Locate the cell with the specified text and output its (x, y) center coordinate. 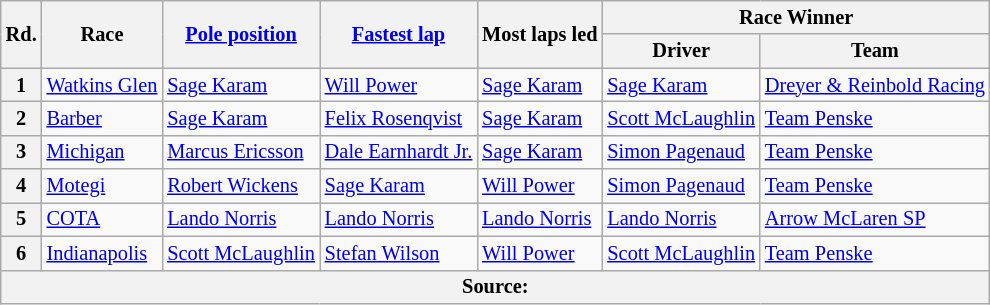
Race Winner (796, 17)
5 (22, 219)
Race (102, 34)
Arrow McLaren SP (875, 219)
Michigan (102, 152)
Team (875, 51)
Dreyer & Reinbold Racing (875, 85)
Fastest lap (398, 34)
4 (22, 186)
Motegi (102, 186)
6 (22, 253)
Stefan Wilson (398, 253)
Dale Earnhardt Jr. (398, 152)
COTA (102, 219)
Barber (102, 118)
3 (22, 152)
Pole position (240, 34)
Felix Rosenqvist (398, 118)
Marcus Ericsson (240, 152)
Source: (496, 287)
Indianapolis (102, 253)
1 (22, 85)
Most laps led (540, 34)
Driver (680, 51)
Robert Wickens (240, 186)
Rd. (22, 34)
Watkins Glen (102, 85)
2 (22, 118)
